Extract the [x, y] coordinate from the center of the cell holding the provided text.  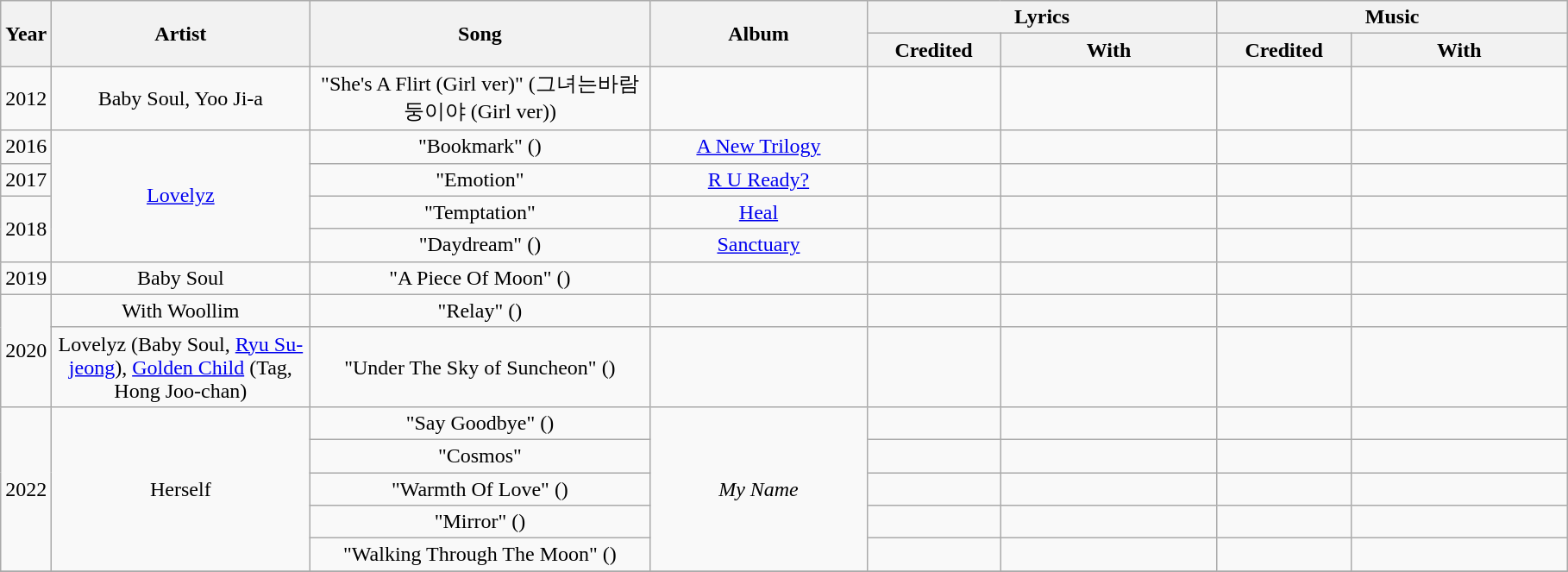
R U Ready? [759, 179]
"Warmth Of Love" () [480, 489]
"A Piece Of Moon" () [480, 278]
"Mirror" () [480, 522]
"Say Goodbye" () [480, 423]
Lovelyz [181, 196]
"Daydream" () [480, 245]
"Walking Through The Moon" () [480, 555]
Album [759, 34]
Song [480, 34]
Heal [759, 212]
2022 [26, 488]
"She's A Flirt (Girl ver)" (그녀는바람둥이야 (Girl ver)) [480, 98]
Baby Soul [181, 278]
2017 [26, 179]
With Woollim [181, 311]
Lyrics [1042, 17]
2012 [26, 98]
Year [26, 34]
A New Trilogy [759, 147]
2018 [26, 229]
Lovelyz (Baby Soul, Ryu Su-jeong), Golden Child (Tag, Hong Joo-chan) [181, 367]
"Relay" () [480, 311]
2019 [26, 278]
Herself [181, 488]
"Temptation" [480, 212]
"Cosmos" [480, 456]
2020 [26, 350]
Music [1392, 17]
"Bookmark" () [480, 147]
My Name [759, 488]
Artist [181, 34]
Baby Soul, Yoo Ji-a [181, 98]
"Emotion" [480, 179]
2016 [26, 147]
Sanctuary [759, 245]
"Under The Sky of Suncheon" () [480, 367]
